Find where the given text appears and provide that cell's center as (x, y) coordinate. 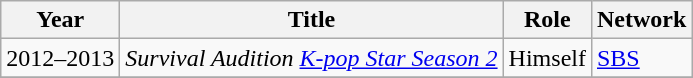
Himself (547, 58)
SBS (641, 58)
Survival Audition K-pop Star Season 2 (312, 58)
Year (60, 20)
Network (641, 20)
Role (547, 20)
2012–2013 (60, 58)
Title (312, 20)
